Extract the (X, Y) coordinate from the center of the cell holding the provided text.  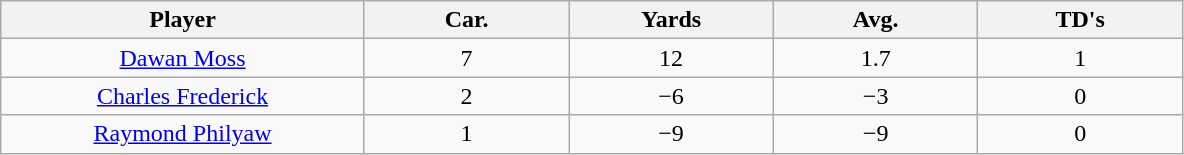
Raymond Philyaw (183, 134)
−3 (876, 96)
7 (466, 58)
TD's (1080, 20)
Player (183, 20)
12 (672, 58)
Dawan Moss (183, 58)
1.7 (876, 58)
−6 (672, 96)
Avg. (876, 20)
Yards (672, 20)
2 (466, 96)
Charles Frederick (183, 96)
Car. (466, 20)
